From the cell containing the given text, extract its center point as (X, Y) coordinate. 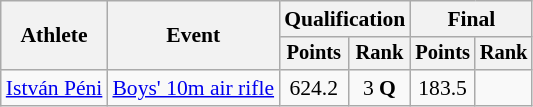
Boys' 10m air rifle (193, 88)
624.2 (314, 88)
Event (193, 36)
183.5 (442, 88)
Qualification (344, 19)
3 Q (379, 88)
István Péni (54, 88)
Final (471, 19)
Athlete (54, 36)
